Extract the [x, y] coordinate from the center of the cell holding the provided text.  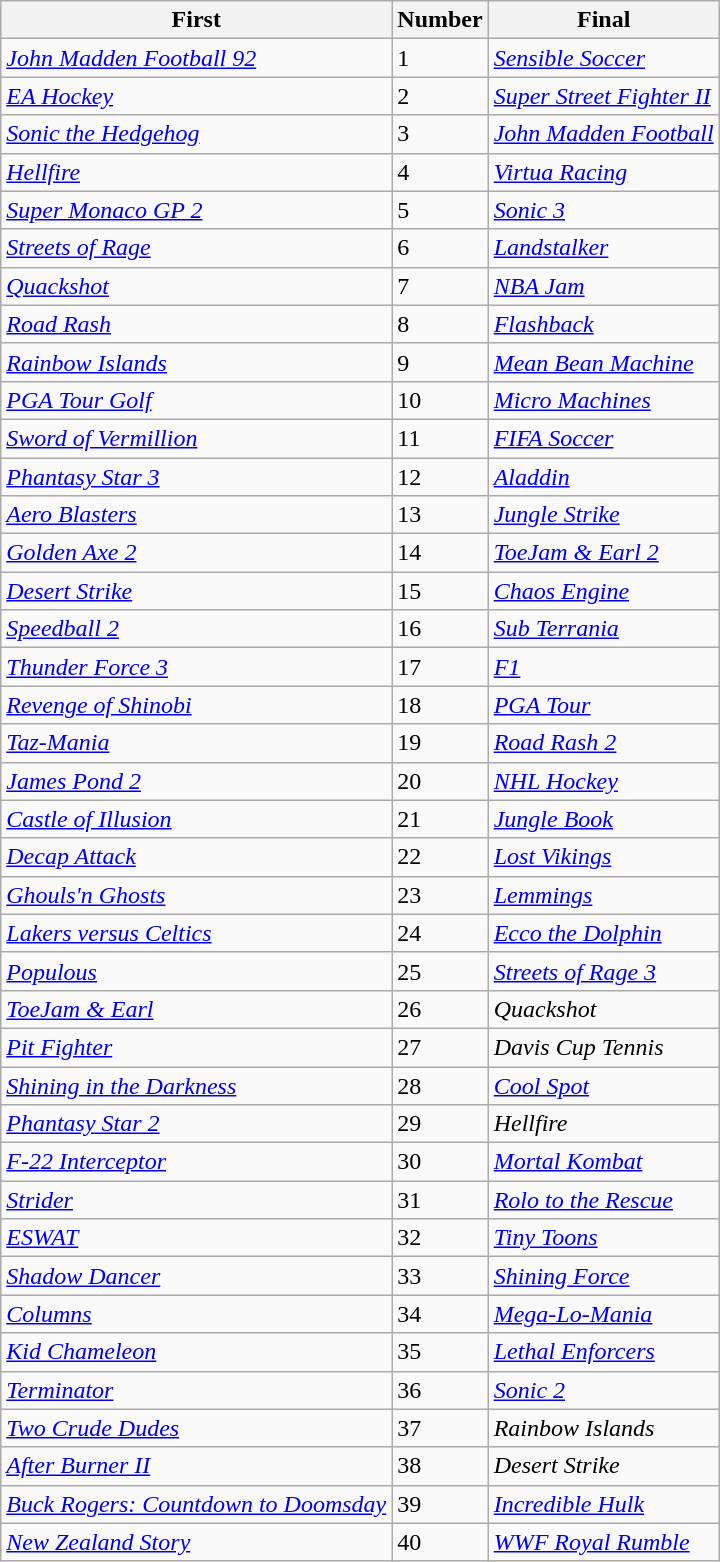
Lethal Enforcers [604, 1352]
18 [440, 705]
8 [440, 324]
Cool Spot [604, 1085]
WWF Royal Rumble [604, 1542]
NHL Hockey [604, 781]
Rolo to the Rescue [604, 1200]
Shining in the Darkness [196, 1085]
Thunder Force 3 [196, 667]
F-22 Interceptor [196, 1162]
Buck Rogers: Countdown to Doomsday [196, 1504]
Micro Machines [604, 400]
23 [440, 895]
James Pond 2 [196, 781]
Streets of Rage 3 [604, 971]
Landstalker [604, 248]
Populous [196, 971]
Mortal Kombat [604, 1162]
Aladdin [604, 477]
9 [440, 362]
PGA Tour Golf [196, 400]
37 [440, 1428]
Phantasy Star 2 [196, 1124]
21 [440, 819]
38 [440, 1466]
1 [440, 58]
Super Street Fighter II [604, 96]
NBA Jam [604, 286]
17 [440, 667]
Golden Axe 2 [196, 553]
Shadow Dancer [196, 1276]
Jungle Book [604, 819]
Terminator [196, 1390]
Revenge of Shinobi [196, 705]
29 [440, 1124]
5 [440, 210]
Shining Force [604, 1276]
FIFA Soccer [604, 438]
Number [440, 20]
ToeJam & Earl [196, 1009]
Ecco the Dolphin [604, 933]
F1 [604, 667]
Castle of Illusion [196, 819]
28 [440, 1085]
Columns [196, 1314]
27 [440, 1047]
40 [440, 1542]
26 [440, 1009]
Phantasy Star 3 [196, 477]
After Burner II [196, 1466]
John Madden Football [604, 134]
7 [440, 286]
Taz-Mania [196, 743]
35 [440, 1352]
11 [440, 438]
19 [440, 743]
Road Rash 2 [604, 743]
3 [440, 134]
34 [440, 1314]
Sensible Soccer [604, 58]
Streets of Rage [196, 248]
Lost Vikings [604, 857]
31 [440, 1200]
Davis Cup Tennis [604, 1047]
Tiny Toons [604, 1238]
Ghouls'n Ghosts [196, 895]
Super Monaco GP 2 [196, 210]
Incredible Hulk [604, 1504]
13 [440, 515]
Lakers versus Celtics [196, 933]
First [196, 20]
2 [440, 96]
Flashback [604, 324]
Final [604, 20]
Two Crude Dudes [196, 1428]
John Madden Football 92 [196, 58]
Strider [196, 1200]
New Zealand Story [196, 1542]
EA Hockey [196, 96]
Virtua Racing [604, 172]
Aero Blasters [196, 515]
22 [440, 857]
Sonic 2 [604, 1390]
12 [440, 477]
Kid Chameleon [196, 1352]
Sonic the Hedgehog [196, 134]
ESWAT [196, 1238]
39 [440, 1504]
20 [440, 781]
ToeJam & Earl 2 [604, 553]
Pit Fighter [196, 1047]
Sword of Vermillion [196, 438]
4 [440, 172]
Jungle Strike [604, 515]
6 [440, 248]
25 [440, 971]
24 [440, 933]
Road Rash [196, 324]
32 [440, 1238]
Mean Bean Machine [604, 362]
Lemmings [604, 895]
33 [440, 1276]
16 [440, 629]
Chaos Engine [604, 591]
Mega-Lo-Mania [604, 1314]
PGA Tour [604, 705]
Speedball 2 [196, 629]
Decap Attack [196, 857]
15 [440, 591]
10 [440, 400]
30 [440, 1162]
14 [440, 553]
Sub Terrania [604, 629]
Sonic 3 [604, 210]
36 [440, 1390]
